Determine the (x, y) coordinate at the center of the cell enclosing the given text.  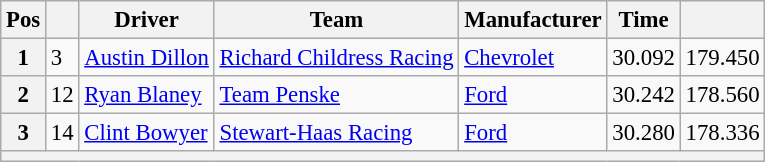
2 (24, 95)
1 (24, 58)
Chevrolet (533, 58)
Clint Bowyer (146, 133)
30.092 (644, 58)
30.242 (644, 95)
Team Penske (336, 95)
Ryan Blaney (146, 95)
14 (62, 133)
Manufacturer (533, 20)
179.450 (722, 58)
Time (644, 20)
Pos (24, 20)
Stewart-Haas Racing (336, 133)
178.336 (722, 133)
Team (336, 20)
178.560 (722, 95)
Richard Childress Racing (336, 58)
30.280 (644, 133)
Austin Dillon (146, 58)
12 (62, 95)
Driver (146, 20)
